Search for the cell housing the specified text and yield its [x, y] center coordinate. 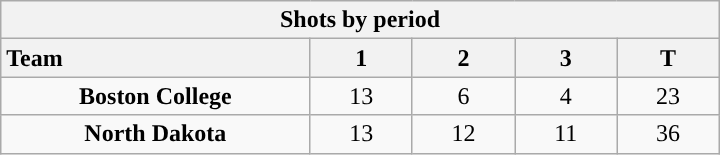
1 [361, 58]
4 [566, 96]
T [668, 58]
2 [463, 58]
Boston College [156, 96]
6 [463, 96]
12 [463, 134]
North Dakota [156, 134]
Team [156, 58]
3 [566, 58]
Shots by period [360, 20]
36 [668, 134]
11 [566, 134]
23 [668, 96]
